For the text-containing cell, return its midpoint in [x, y] coordinate format. 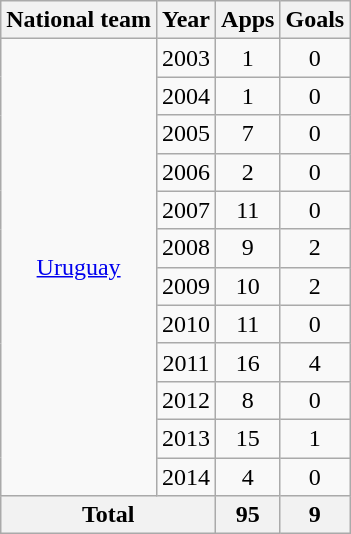
2005 [186, 134]
Apps [248, 20]
2007 [186, 210]
2003 [186, 58]
Year [186, 20]
10 [248, 286]
2014 [186, 477]
16 [248, 362]
2012 [186, 400]
Total [108, 515]
Uruguay [79, 268]
2008 [186, 248]
2004 [186, 96]
2010 [186, 324]
Goals [315, 20]
2011 [186, 362]
15 [248, 438]
8 [248, 400]
2013 [186, 438]
2009 [186, 286]
2006 [186, 172]
7 [248, 134]
National team [79, 20]
95 [248, 515]
